Return [X, Y] of the center of cell containing provided text 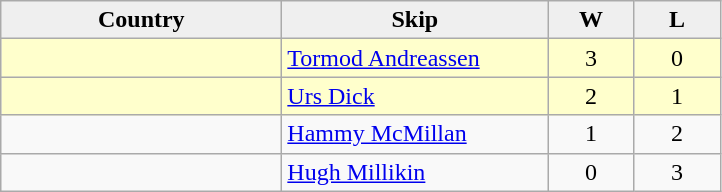
W [591, 20]
Tormod Andreassen [415, 58]
L [677, 20]
Country [142, 20]
Hugh Millikin [415, 172]
Urs Dick [415, 96]
Skip [415, 20]
Hammy McMillan [415, 134]
